Locate the cell with the specified text and output its (x, y) center coordinate. 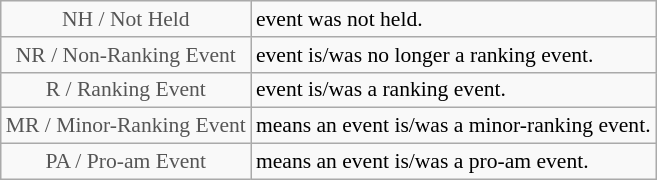
event is/was no longer a ranking event. (454, 55)
means an event is/was a pro-am event. (454, 162)
NH / Not Held (126, 19)
MR / Minor-Ranking Event (126, 126)
event was not held. (454, 19)
means an event is/was a minor-ranking event. (454, 126)
NR / Non-Ranking Event (126, 55)
event is/was a ranking event. (454, 90)
PA / Pro-am Event (126, 162)
R / Ranking Event (126, 90)
